Pinpoint the cell where the given text exists, returning its [x, y] midpoint coordinate. 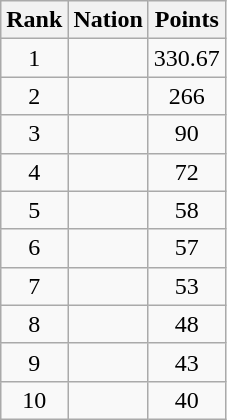
48 [186, 324]
266 [186, 96]
3 [34, 134]
57 [186, 248]
5 [34, 210]
2 [34, 96]
Points [186, 20]
10 [34, 400]
40 [186, 400]
53 [186, 286]
72 [186, 172]
Nation [108, 20]
8 [34, 324]
4 [34, 172]
9 [34, 362]
330.67 [186, 58]
Rank [34, 20]
7 [34, 286]
58 [186, 210]
6 [34, 248]
43 [186, 362]
1 [34, 58]
90 [186, 134]
